Search for the cell housing the specified text and yield its [X, Y] center coordinate. 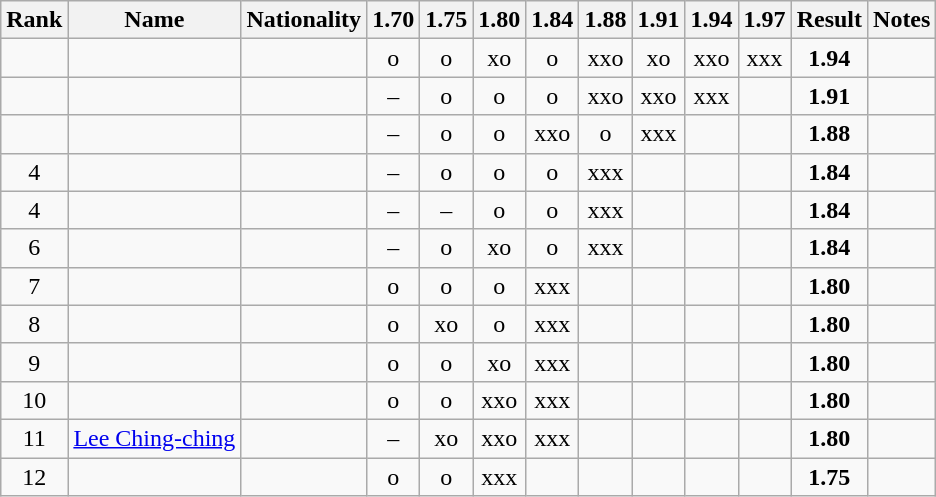
1.70 [394, 20]
Rank [34, 20]
7 [34, 286]
Result [829, 20]
Name [154, 20]
9 [34, 362]
12 [34, 477]
8 [34, 324]
Lee Ching-ching [154, 438]
11 [34, 438]
6 [34, 248]
10 [34, 400]
1.97 [764, 20]
Notes [902, 20]
Nationality [304, 20]
